For the text-containing cell, return its midpoint in [x, y] coordinate format. 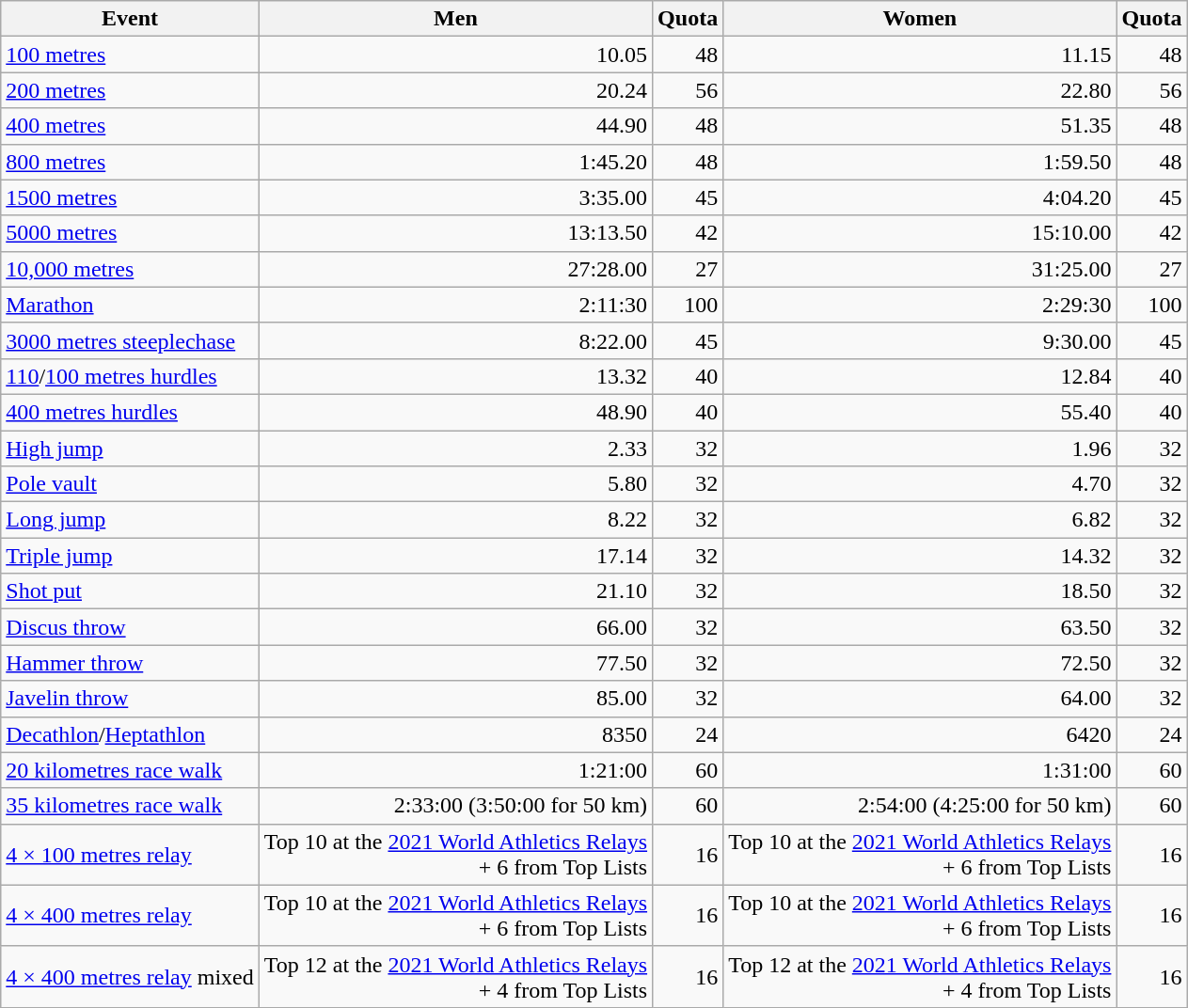
4 × 400 metres relay mixed [130, 976]
Decathlon/Heptathlon [130, 734]
13.32 [455, 376]
Men [455, 19]
15:10.00 [920, 233]
Marathon [130, 305]
2.33 [455, 449]
4 × 400 metres relay [130, 916]
110/100 metres hurdles [130, 376]
10.05 [455, 55]
Javelin throw [130, 699]
High jump [130, 449]
35 kilometres race walk [130, 806]
Discus throw [130, 627]
3000 metres steeplechase [130, 340]
Event [130, 19]
63.50 [920, 627]
1:45.20 [455, 162]
44.90 [455, 126]
6420 [920, 734]
Long jump [130, 520]
21.10 [455, 591]
13:13.50 [455, 233]
200 metres [130, 90]
85.00 [455, 699]
400 metres [130, 126]
18.50 [920, 591]
4.70 [920, 484]
51.35 [920, 126]
1.96 [920, 449]
20 kilometres race walk [130, 770]
Pole vault [130, 484]
8350 [455, 734]
4:04.20 [920, 197]
66.00 [455, 627]
Women [920, 19]
20.24 [455, 90]
77.50 [455, 663]
48.90 [455, 412]
14.32 [920, 556]
2:29:30 [920, 305]
72.50 [920, 663]
11.15 [920, 55]
10,000 metres [130, 269]
64.00 [920, 699]
1500 metres [130, 197]
2:11:30 [455, 305]
2:54:00 (4:25:00 for 50 km) [920, 806]
2:33:00 (3:50:00 for 50 km) [455, 806]
22.80 [920, 90]
17.14 [455, 556]
400 metres hurdles [130, 412]
5000 metres [130, 233]
31:25.00 [920, 269]
100 metres [130, 55]
Triple jump [130, 556]
8.22 [455, 520]
6.82 [920, 520]
3:35.00 [455, 197]
1:31:00 [920, 770]
1:21:00 [455, 770]
800 metres [130, 162]
Shot put [130, 591]
Hammer throw [130, 663]
9:30.00 [920, 340]
5.80 [455, 484]
27:28.00 [455, 269]
8:22.00 [455, 340]
55.40 [920, 412]
1:59.50 [920, 162]
12.84 [920, 376]
4 × 100 metres relay [130, 854]
